Detect which cell encompasses the target text, then output its [X, Y] center coordinate. 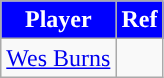
Wes Burns [58, 58]
Ref [140, 20]
Player [58, 20]
